For the text-containing cell, return its midpoint in (X, Y) coordinate format. 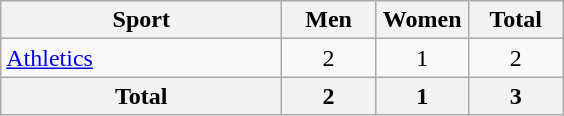
Athletics (142, 58)
Women (422, 20)
3 (516, 96)
Sport (142, 20)
Men (329, 20)
